Locate the cell with the specified text and output its (X, Y) center coordinate. 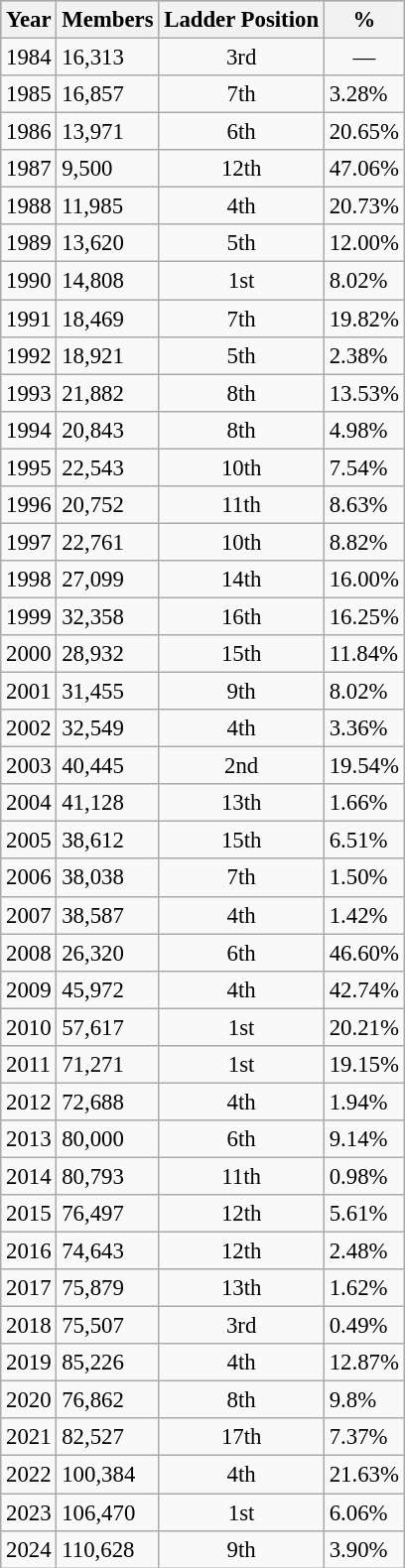
1987 (29, 169)
72,688 (107, 1102)
1.42% (363, 915)
2008 (29, 953)
13,620 (107, 243)
47.06% (363, 169)
2009 (29, 989)
9,500 (107, 169)
1986 (29, 132)
2nd (242, 766)
0.98% (363, 1176)
2024 (29, 1549)
80,793 (107, 1176)
2002 (29, 728)
38,587 (107, 915)
4.98% (363, 430)
7.54% (363, 467)
31,455 (107, 691)
20.21% (363, 1027)
20.65% (363, 132)
1995 (29, 467)
3.36% (363, 728)
19.15% (363, 1064)
41,128 (107, 803)
16th (242, 616)
2017 (29, 1288)
0.49% (363, 1326)
18,921 (107, 355)
3.90% (363, 1549)
8.82% (363, 542)
106,470 (107, 1511)
82,527 (107, 1437)
2023 (29, 1511)
2022 (29, 1475)
1993 (29, 393)
1991 (29, 319)
75,879 (107, 1288)
1994 (29, 430)
2020 (29, 1400)
76,497 (107, 1214)
45,972 (107, 989)
80,000 (107, 1139)
14th (242, 580)
2010 (29, 1027)
1989 (29, 243)
1.50% (363, 877)
1.94% (363, 1102)
85,226 (107, 1363)
38,038 (107, 877)
2014 (29, 1176)
26,320 (107, 953)
1997 (29, 542)
100,384 (107, 1475)
71,271 (107, 1064)
2015 (29, 1214)
21,882 (107, 393)
1984 (29, 57)
2013 (29, 1139)
Ladder Position (242, 20)
8.63% (363, 504)
Members (107, 20)
1985 (29, 94)
2001 (29, 691)
42.74% (363, 989)
1.62% (363, 1288)
16,857 (107, 94)
6.06% (363, 1511)
76,862 (107, 1400)
20.73% (363, 206)
2.48% (363, 1250)
2003 (29, 766)
% (363, 20)
2011 (29, 1064)
16.25% (363, 616)
75,507 (107, 1326)
9.8% (363, 1400)
7.37% (363, 1437)
74,643 (107, 1250)
1988 (29, 206)
18,469 (107, 319)
2007 (29, 915)
19.82% (363, 319)
32,549 (107, 728)
20,752 (107, 504)
12.87% (363, 1363)
2005 (29, 841)
19.54% (363, 766)
16.00% (363, 580)
Year (29, 20)
11,985 (107, 206)
2000 (29, 654)
21.63% (363, 1475)
28,932 (107, 654)
46.60% (363, 953)
5.61% (363, 1214)
22,543 (107, 467)
32,358 (107, 616)
57,617 (107, 1027)
2021 (29, 1437)
27,099 (107, 580)
1990 (29, 281)
2.38% (363, 355)
1996 (29, 504)
110,628 (107, 1549)
13,971 (107, 132)
1992 (29, 355)
12.00% (363, 243)
17th (242, 1437)
13.53% (363, 393)
38,612 (107, 841)
11.84% (363, 654)
40,445 (107, 766)
3.28% (363, 94)
2016 (29, 1250)
2018 (29, 1326)
2004 (29, 803)
2012 (29, 1102)
14,808 (107, 281)
1999 (29, 616)
— (363, 57)
1998 (29, 580)
2019 (29, 1363)
20,843 (107, 430)
22,761 (107, 542)
16,313 (107, 57)
6.51% (363, 841)
9.14% (363, 1139)
1.66% (363, 803)
2006 (29, 877)
